Determine the [X, Y] coordinate at the center of the cell enclosing the given text.  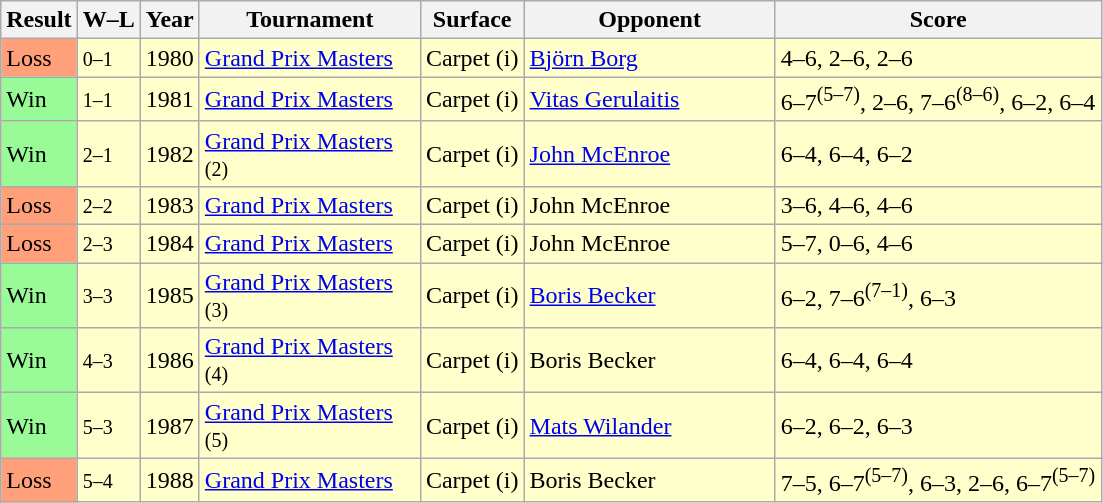
W–L [108, 20]
Grand Prix Masters (4) [310, 360]
3–6, 4–6, 4–6 [938, 205]
Result [39, 20]
1987 [170, 426]
6–7(5–7), 2–6, 7–6(8–6), 6–2, 6–4 [938, 100]
Mats Wilander [650, 426]
6–2, 6–2, 6–3 [938, 426]
Tournament [310, 20]
Grand Prix Masters (5) [310, 426]
1982 [170, 154]
1986 [170, 360]
6–2, 7–6(7–1), 6–3 [938, 296]
Björn Borg [650, 58]
4–3 [108, 360]
6–4, 6–4, 6–4 [938, 360]
1981 [170, 100]
Year [170, 20]
3–3 [108, 296]
1984 [170, 244]
Grand Prix Masters (3) [310, 296]
1983 [170, 205]
2–2 [108, 205]
Grand Prix Masters (2) [310, 154]
2–1 [108, 154]
Vitas Gerulaitis [650, 100]
5–7, 0–6, 4–6 [938, 244]
2–3 [108, 244]
1–1 [108, 100]
1985 [170, 296]
6–4, 6–4, 6–2 [938, 154]
Opponent [650, 20]
Score [938, 20]
1980 [170, 58]
5–3 [108, 426]
0–1 [108, 58]
7–5, 6–7(5–7), 6–3, 2–6, 6–7(5–7) [938, 480]
4–6, 2–6, 2–6 [938, 58]
1988 [170, 480]
5–4 [108, 480]
Surface [472, 20]
